Detect which cell encompasses the target text, then output its [X, Y] center coordinate. 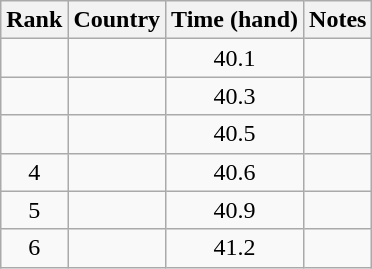
40.6 [235, 172]
5 [34, 210]
Time (hand) [235, 20]
41.2 [235, 248]
40.1 [235, 58]
40.9 [235, 210]
6 [34, 248]
40.5 [235, 134]
40.3 [235, 96]
Notes [338, 20]
Rank [34, 20]
Country [117, 20]
4 [34, 172]
